For the text-containing cell, return its midpoint in [x, y] coordinate format. 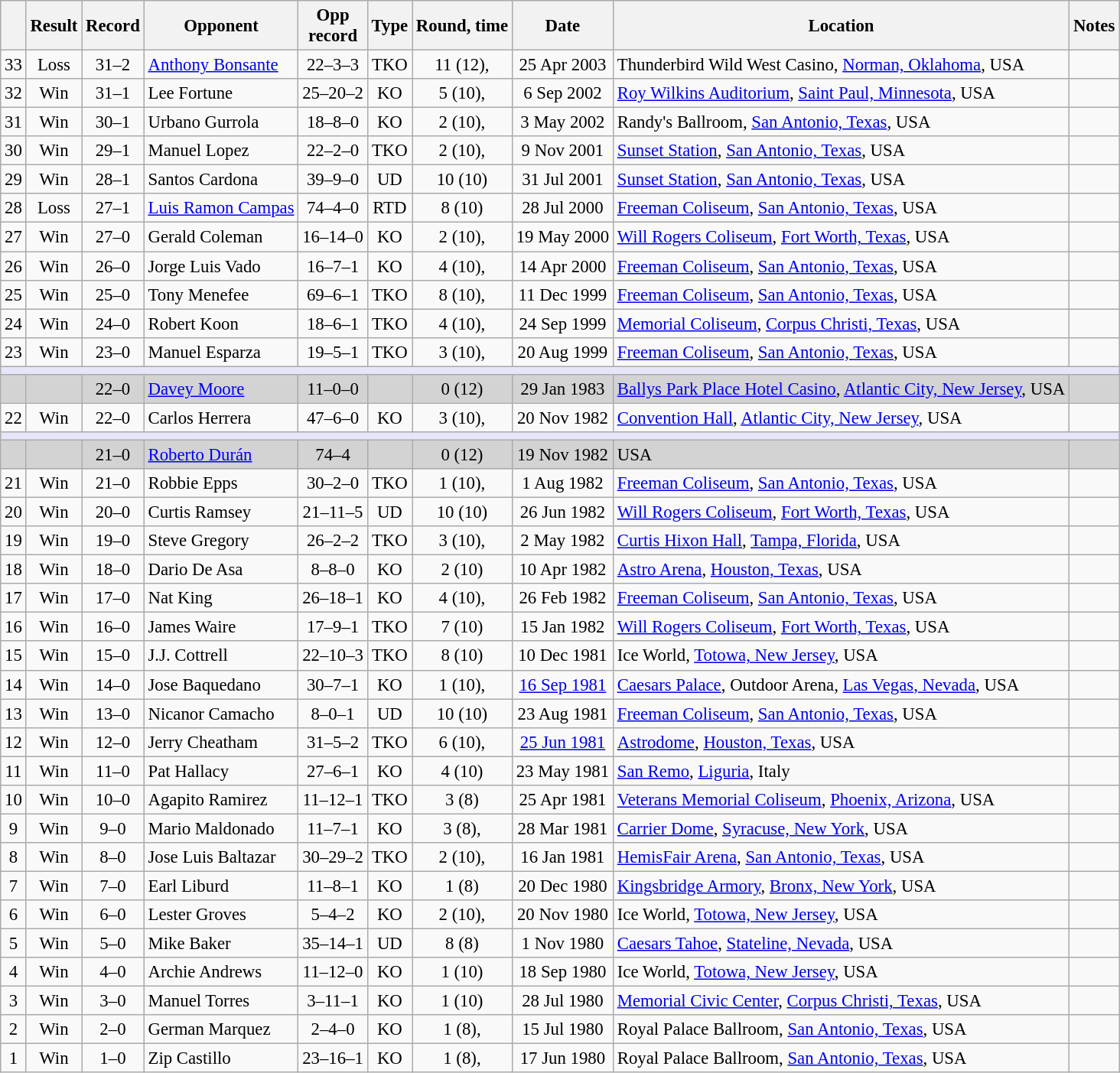
24–0 [113, 324]
25 Apr 2003 [562, 65]
14 [14, 684]
30–2–0 [333, 483]
13–0 [113, 714]
5 [14, 944]
16 Jan 1981 [562, 857]
20–0 [113, 512]
Dario De Asa [221, 570]
2 (10) [462, 570]
15 Jan 1982 [562, 627]
22 [14, 418]
16–7–1 [333, 266]
29 Jan 1983 [562, 389]
18–0 [113, 570]
23 May 1981 [562, 771]
Jose Baquedano [221, 684]
Veterans Memorial Coliseum, Phoenix, Arizona, USA [841, 800]
Santos Cardona [221, 180]
18 [14, 570]
21 [14, 483]
23 Aug 1981 [562, 714]
Urbano Gurrola [221, 122]
Davey Moore [221, 389]
74–4 [333, 454]
25 Jun 1981 [562, 742]
28 Jul 2000 [562, 209]
Thunderbird Wild West Casino, Norman, Oklahoma, USA [841, 65]
Result [54, 26]
Pat Hallacy [221, 771]
Notes [1094, 26]
11–7–1 [333, 828]
27–6–1 [333, 771]
6 Sep 2002 [562, 93]
RTD [389, 209]
35–14–1 [333, 944]
Astro Arena, Houston, Texas, USA [841, 570]
Zip Castillo [221, 1058]
14 Apr 2000 [562, 266]
Luis Ramon Campas [221, 209]
23 [14, 352]
26–18–1 [333, 598]
25 Apr 1981 [562, 800]
19 [14, 541]
17–9–1 [333, 627]
USA [841, 454]
Anthony Bonsante [221, 65]
Mike Baker [221, 944]
12–0 [113, 742]
3 (8), [462, 828]
18–6–1 [333, 324]
Jerry Cheatham [221, 742]
23–0 [113, 352]
German Marquez [221, 1029]
3 (8) [462, 800]
29 [14, 180]
11–12–1 [333, 800]
21–11–5 [333, 512]
Randy's Ballroom, San Antonio, Texas, USA [841, 122]
Tony Menefee [221, 294]
2–4–0 [333, 1029]
7 (10) [462, 627]
27–0 [113, 237]
Manuel Esparza [221, 352]
20 Aug 1999 [562, 352]
19 Nov 1982 [562, 454]
Date [562, 26]
8–8–0 [333, 570]
25–20–2 [333, 93]
3–0 [113, 1001]
27 [14, 237]
Roy Wilkins Auditorium, Saint Paul, Minnesota, USA [841, 93]
Lee Fortune [221, 93]
27–1 [113, 209]
15 Jul 1980 [562, 1029]
Curtis Ramsey [221, 512]
31–1 [113, 93]
20 Nov 1982 [562, 418]
Jorge Luis Vado [221, 266]
30–7–1 [333, 684]
8–0 [113, 857]
17 [14, 598]
16–14–0 [333, 237]
31–2 [113, 65]
11–12–0 [333, 972]
19–5–1 [333, 352]
24 Sep 1999 [562, 324]
16 [14, 627]
Steve Gregory [221, 541]
1–0 [113, 1058]
5–4–2 [333, 915]
13 [14, 714]
29–1 [113, 151]
1 Aug 1982 [562, 483]
18–8–0 [333, 122]
Opprecord [333, 26]
47–6–0 [333, 418]
26 Jun 1982 [562, 512]
2 [14, 1029]
22–3–3 [333, 65]
Nat King [221, 598]
Carrier Dome, Syracuse, New York, USA [841, 828]
Agapito Ramirez [221, 800]
Roberto Durán [221, 454]
3–11–1 [333, 1001]
14–0 [113, 684]
Nicanor Camacho [221, 714]
Curtis Hixon Hall, Tampa, Florida, USA [841, 541]
Carlos Herrera [221, 418]
5 (10), [462, 93]
6 [14, 915]
19–0 [113, 541]
Earl Liburd [221, 886]
Caesars Palace, Outdoor Arena, Las Vegas, Nevada, USA [841, 684]
20 [14, 512]
11 Dec 1999 [562, 294]
2–0 [113, 1029]
Mario Maldonado [221, 828]
8 (10), [462, 294]
6–0 [113, 915]
Caesars Tahoe, Stateline, Nevada, USA [841, 944]
Robert Koon [221, 324]
8 [14, 857]
10 Apr 1982 [562, 570]
Memorial Civic Center, Corpus Christi, Texas, USA [841, 1001]
10 [14, 800]
Robbie Epps [221, 483]
9 [14, 828]
22–2–0 [333, 151]
31–5–2 [333, 742]
Jose Luis Baltazar [221, 857]
Archie Andrews [221, 972]
12 [14, 742]
69–6–1 [333, 294]
16–0 [113, 627]
11–0 [113, 771]
Memorial Coliseum, Corpus Christi, Texas, USA [841, 324]
1 Nov 1980 [562, 944]
30–29–2 [333, 857]
HemisFair Arena, San Antonio, Texas, USA [841, 857]
26 [14, 266]
26–2–2 [333, 541]
17–0 [113, 598]
22–10–3 [333, 656]
Astrodome, Houston, Texas, USA [841, 742]
8–0–1 [333, 714]
33 [14, 65]
16 Sep 1981 [562, 684]
30–1 [113, 122]
7–0 [113, 886]
3 May 2002 [562, 122]
32 [14, 93]
11–0–0 [333, 389]
11–8–1 [333, 886]
20 Nov 1980 [562, 915]
28 [14, 209]
7 [14, 886]
11 [14, 771]
31 [14, 122]
James Waire [221, 627]
15–0 [113, 656]
Manuel Torres [221, 1001]
25 [14, 294]
9 Nov 2001 [562, 151]
1 [14, 1058]
4 (10) [462, 771]
Manuel Lopez [221, 151]
23–16–1 [333, 1058]
26 Feb 1982 [562, 598]
25–0 [113, 294]
28 Jul 1980 [562, 1001]
Type [389, 26]
Ballys Park Place Hotel Casino, Atlantic City, New Jersey, USA [841, 389]
10 Dec 1981 [562, 656]
26–0 [113, 266]
15 [14, 656]
8 (8) [462, 944]
Round, time [462, 26]
10–0 [113, 800]
San Remo, Liguria, Italy [841, 771]
4–0 [113, 972]
24 [14, 324]
6 (10), [462, 742]
Convention Hall, Atlantic City, New Jersey, USA [841, 418]
Gerald Coleman [221, 237]
Location [841, 26]
Kingsbridge Armory, Bronx, New York, USA [841, 886]
2 May 1982 [562, 541]
Record [113, 26]
74–4–0 [333, 209]
3 [14, 1001]
30 [14, 151]
Lester Groves [221, 915]
19 May 2000 [562, 237]
20 Dec 1980 [562, 886]
J.J. Cottrell [221, 656]
11 (12), [462, 65]
31 Jul 2001 [562, 180]
5–0 [113, 944]
17 Jun 1980 [562, 1058]
4 [14, 972]
28 Mar 1981 [562, 828]
1 (8) [462, 886]
Opponent [221, 26]
28–1 [113, 180]
39–9–0 [333, 180]
9–0 [113, 828]
18 Sep 1980 [562, 972]
